From the cell containing the given text, extract its center point as (x, y) coordinate. 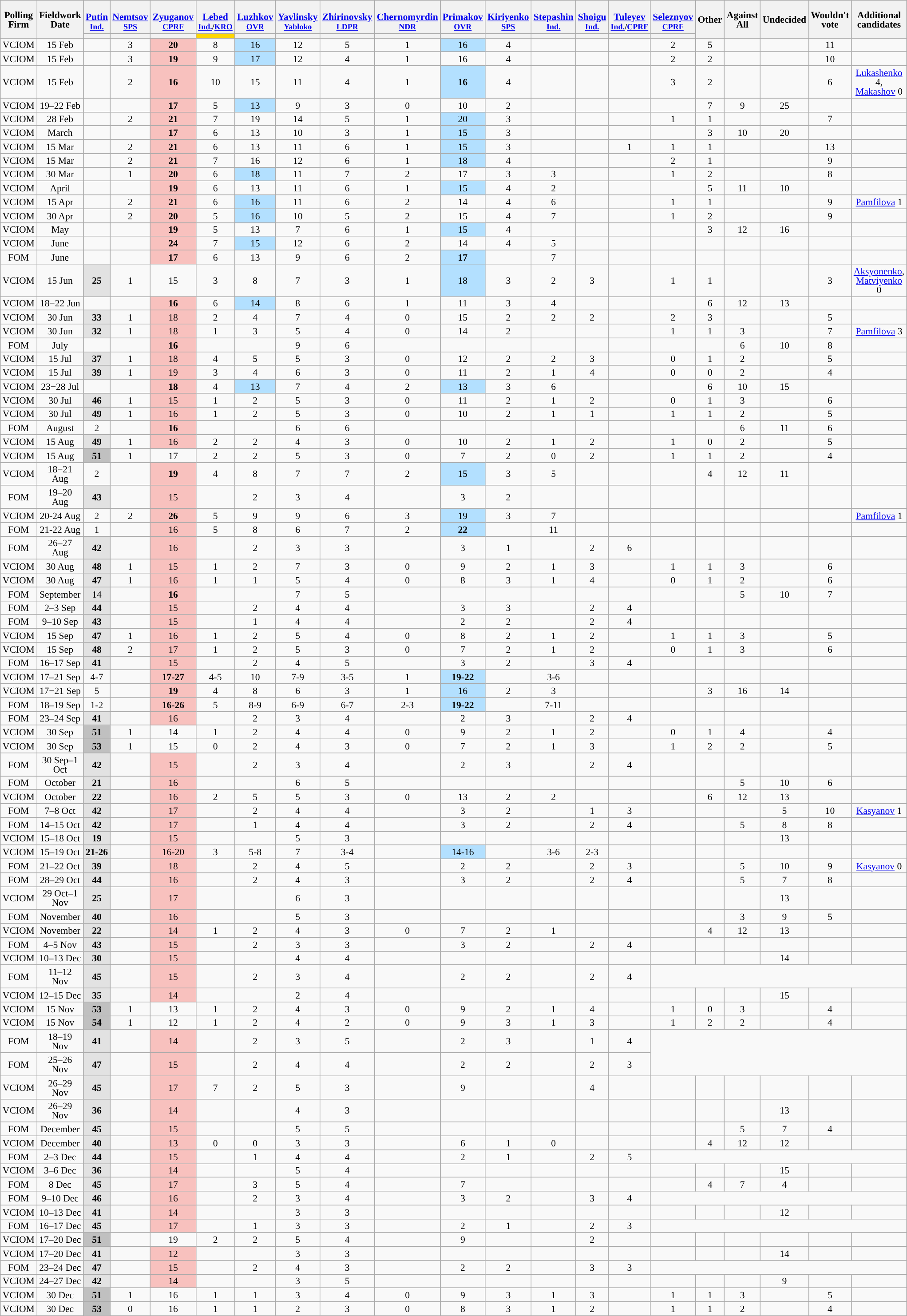
August (60, 428)
Kasyanov 1 (879, 811)
37 (97, 359)
4–5 Nov (60, 944)
26–27 Aug (60, 548)
ZyuganovCPRF (173, 17)
Polling Firm (19, 20)
9–10 Sep (60, 622)
Against All (742, 20)
17−21 Sep (60, 691)
11–12 Nov (60, 977)
Other (709, 20)
3–6 Dec (60, 1170)
23−28 Jul (60, 386)
8-9 (255, 704)
KiriyenkoSPS (508, 17)
Lukashenko 4,Makashov 0 (879, 82)
19–22 Feb (60, 105)
TuleyevInd./CPRF (630, 17)
15–18 Oct (60, 838)
17–21 Sep (60, 677)
March (60, 133)
May (60, 229)
30 Mar (60, 174)
28 Feb (60, 119)
3-4 (347, 852)
33 (97, 317)
September (60, 594)
16–17 Dec (60, 1225)
ChernomyrdinNDR (408, 17)
Aksyonenko, Matviyenko0 (879, 281)
23–24 Sep (60, 718)
YavlinskyYabloko (298, 17)
6-7 (347, 704)
32 (97, 331)
7-9 (298, 677)
Kasyanov 0 (879, 866)
Additional candidates (879, 20)
24 (173, 243)
6-9 (298, 704)
18–19 Nov (60, 1041)
2–3 Sep (60, 607)
18−21 Aug (60, 474)
2–3 Dec (60, 1157)
26 (173, 516)
PutinInd. (97, 17)
35 (97, 995)
28–29 Oct (60, 880)
25–26 Nov (60, 1064)
18−22 Jun (60, 304)
14–15 Oct (60, 824)
30 (97, 958)
18–19 Sep (60, 704)
16-20 (173, 852)
15–19 Oct (60, 852)
1-2 (97, 704)
PrimakovOVR (463, 17)
LebedInd./KRO (215, 17)
24–27 Dec (60, 1281)
20-24 Aug (60, 516)
19–20 Aug (60, 497)
7-11 (554, 704)
Pamfilova 3 (879, 331)
29 Oct–1 Nov (60, 898)
7–8 Oct (60, 811)
4-5 (215, 677)
SeleznyovCPRF (673, 17)
NemtsovSPS (130, 17)
8 Dec (60, 1185)
LuzhkovOVR (255, 17)
23–24 Dec (60, 1267)
21-26 (97, 852)
ShoiguInd. (592, 17)
21–22 Oct (60, 866)
30 Sep–1 Oct (60, 765)
Undecided (784, 20)
15 Jun (60, 281)
12–15 Dec (60, 995)
April (60, 188)
ZhirinovskyLDPR (347, 17)
15 Apr (60, 202)
17-27 (173, 677)
54 (97, 1023)
5-8 (255, 852)
30 Apr (60, 216)
9–10 Dec (60, 1198)
FieldworkDate (60, 20)
July (60, 345)
16-26 (173, 704)
StepashinInd. (554, 17)
21-22 Aug (60, 529)
Wouldn't vote (830, 20)
14-16 (463, 852)
16–17 Sep (60, 663)
3-5 (347, 677)
4-7 (97, 677)
